Scan for the cell matching the given text and deliver its (X, Y) coordinate at center. 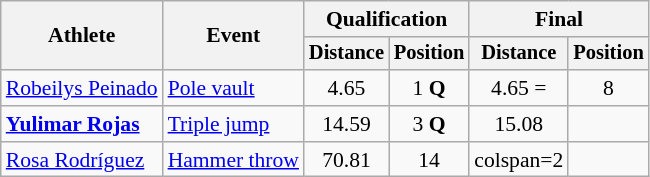
15.08 (518, 124)
Robeilys Peinado (82, 88)
Final (558, 19)
4.65 (346, 88)
8 (608, 88)
Pole vault (234, 88)
Triple jump (234, 124)
3 Q (429, 124)
Yulimar Rojas (82, 124)
Qualification (386, 19)
4.65 = (518, 88)
14.59 (346, 124)
Athlete (82, 36)
1 Q (429, 88)
Event (234, 36)
